Scan for the cell matching the given text and deliver its [x, y] coordinate at center. 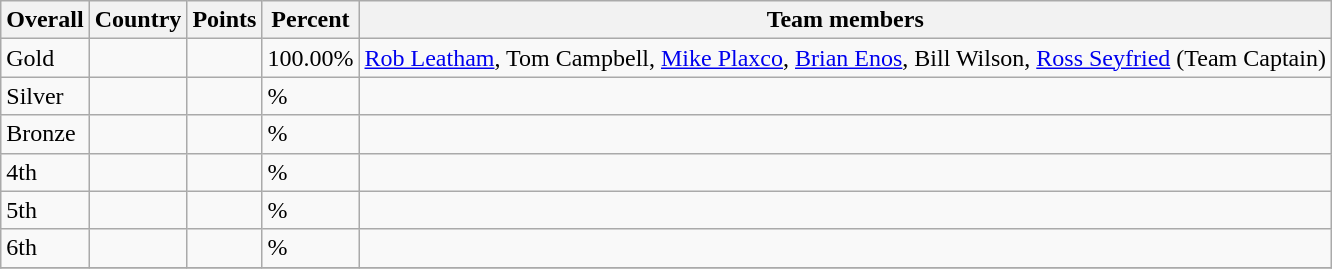
Points [224, 20]
Country [138, 20]
Team members [845, 20]
Percent [310, 20]
6th [45, 248]
Overall [45, 20]
Rob Leatham, Tom Campbell, Mike Plaxco, Brian Enos, Bill Wilson, Ross Seyfried (Team Captain) [845, 58]
Gold [45, 58]
Silver [45, 96]
Bronze [45, 134]
4th [45, 172]
100.00% [310, 58]
5th [45, 210]
